Search for the cell housing the specified text and yield its (x, y) center coordinate. 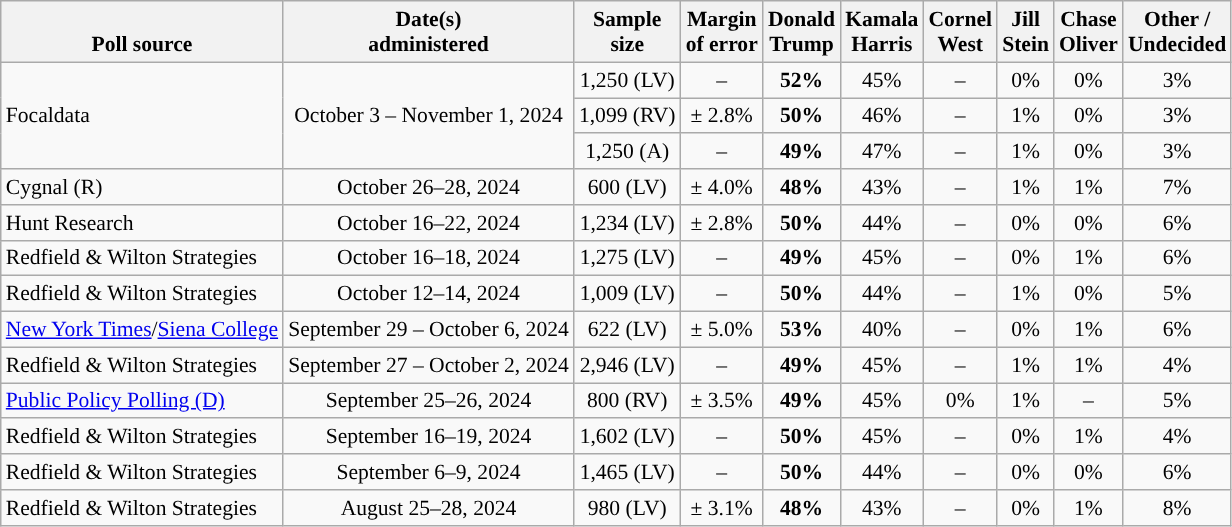
October 12–14, 2024 (428, 294)
Samplesize (628, 32)
Focaldata (142, 116)
Public Policy Polling (D) (142, 401)
October 26–28, 2024 (428, 187)
CornelWest (960, 32)
ChaseOliver (1088, 32)
DonaldTrump (802, 32)
1,099 (RV) (628, 116)
1,275 (LV) (628, 258)
± 5.0% (722, 330)
40% (882, 330)
Date(s)administered (428, 32)
1,250 (A) (628, 152)
JillStein (1026, 32)
980 (LV) (628, 508)
Cygnal (R) (142, 187)
± 3.1% (722, 508)
September 27 – October 2, 2024 (428, 365)
622 (LV) (628, 330)
1,009 (LV) (628, 294)
September 6–9, 2024 (428, 472)
1,465 (LV) (628, 472)
1,234 (LV) (628, 223)
October 3 – November 1, 2024 (428, 116)
± 3.5% (722, 401)
Hunt Research (142, 223)
8% (1177, 508)
KamalaHarris (882, 32)
Other /Undecided (1177, 32)
46% (882, 116)
2,946 (LV) (628, 365)
September 29 – October 6, 2024 (428, 330)
October 16–18, 2024 (428, 258)
52% (802, 80)
800 (RV) (628, 401)
± 4.0% (722, 187)
August 25–28, 2024 (428, 508)
1,602 (LV) (628, 437)
October 16–22, 2024 (428, 223)
Poll source (142, 32)
Marginof error (722, 32)
1,250 (LV) (628, 80)
47% (882, 152)
600 (LV) (628, 187)
September 25–26, 2024 (428, 401)
53% (802, 330)
September 16–19, 2024 (428, 437)
7% (1177, 187)
New York Times/Siena College (142, 330)
